Identify which cell holds the provided text, then report its [x, y] central coordinate. 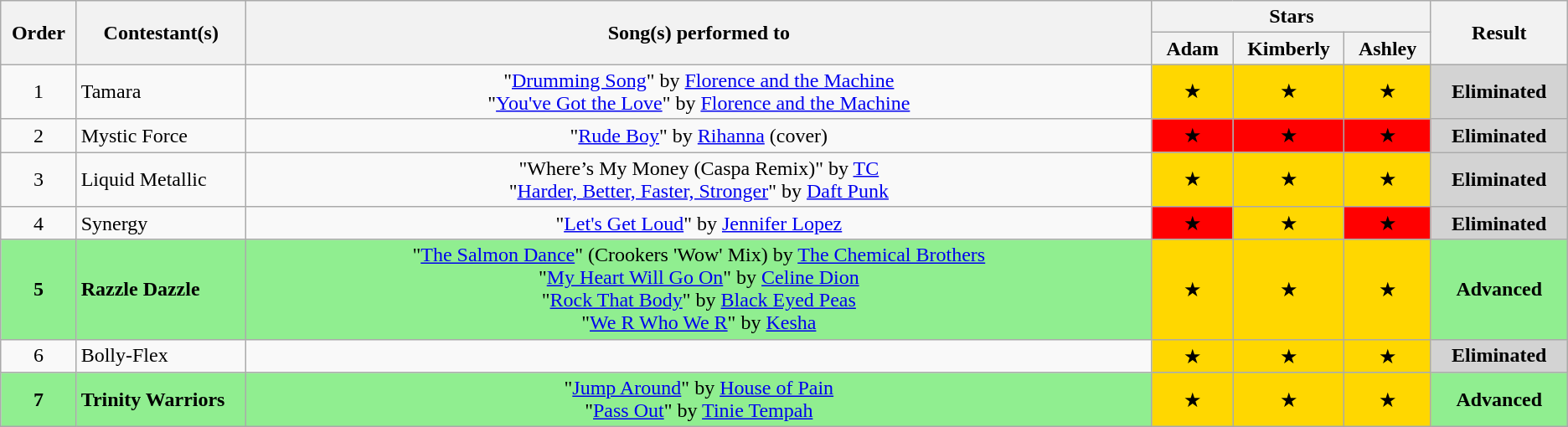
4 [39, 224]
Synergy [161, 224]
"Where’s My Money (Caspa Remix)" by TC "Harder, Better, Faster, Stronger" by Daft Punk [699, 179]
Kimberly [1288, 49]
2 [39, 136]
Bolly-Flex [161, 356]
1 [39, 92]
"Drumming Song" by Florence and the Machine "You've Got the Love" by Florence and the Machine [699, 92]
Result [1499, 33]
"Jump Around" by House of Pain "Pass Out" by Tinie Tempah [699, 400]
Liquid Metallic [161, 179]
6 [39, 356]
3 [39, 179]
Trinity Warriors [161, 400]
Razzle Dazzle [161, 290]
Adam [1193, 49]
"Rude Boy" by Rihanna (cover) [699, 136]
Ashley [1387, 49]
Order [39, 33]
"Let's Get Loud" by Jennifer Lopez [699, 224]
Mystic Force [161, 136]
Tamara [161, 92]
Song(s) performed to [699, 33]
7 [39, 400]
Contestant(s) [161, 33]
Stars [1292, 17]
5 [39, 290]
